Detect which cell encompasses the target text, then output its [X, Y] center coordinate. 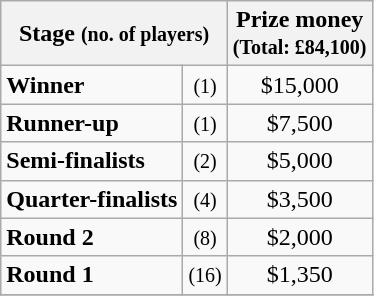
(4) [205, 199]
(8) [205, 237]
(2) [205, 161]
$5,000 [300, 161]
Stage (no. of players) [114, 34]
$15,000 [300, 85]
Round 1 [92, 275]
$1,350 [300, 275]
Semi-finalists [92, 161]
Quarter-finalists [92, 199]
Round 2 [92, 237]
(16) [205, 275]
$3,500 [300, 199]
Prize money(Total: £84,100) [300, 34]
Winner [92, 85]
$7,500 [300, 123]
$2,000 [300, 237]
Runner-up [92, 123]
